Identify which cell holds the provided text, then report its (X, Y) central coordinate. 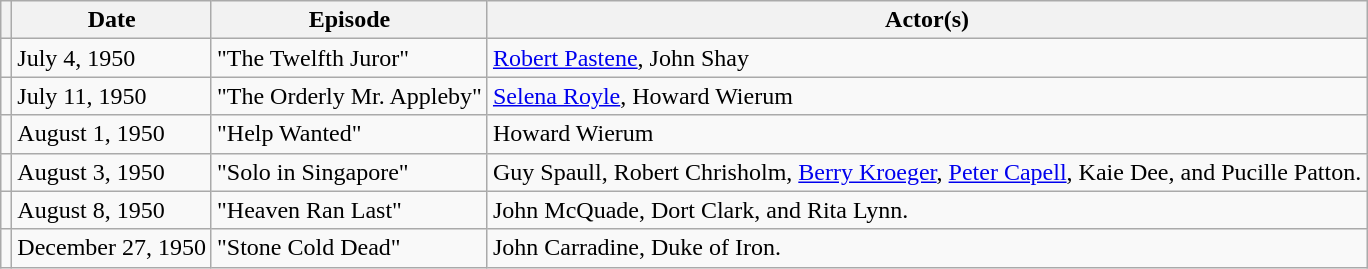
July 4, 1950 (112, 58)
"The Twelfth Juror" (349, 58)
John McQuade, Dort Clark, and Rita Lynn. (926, 210)
Howard Wierum (926, 134)
Actor(s) (926, 20)
"The Orderly Mr. Appleby" (349, 96)
"Solo in Singapore" (349, 172)
Robert Pastene, John Shay (926, 58)
August 1, 1950 (112, 134)
December 27, 1950 (112, 248)
July 11, 1950 (112, 96)
Selena Royle, Howard Wierum (926, 96)
"Help Wanted" (349, 134)
"Stone Cold Dead" (349, 248)
"Heaven Ran Last" (349, 210)
Guy Spaull, Robert Chrisholm, Berry Kroeger, Peter Capell, Kaie Dee, and Pucille Patton. (926, 172)
Episode (349, 20)
August 8, 1950 (112, 210)
Date (112, 20)
John Carradine, Duke of Iron. (926, 248)
August 3, 1950 (112, 172)
